Provide the (x, y) coordinate of the cell's center where the given text is located.  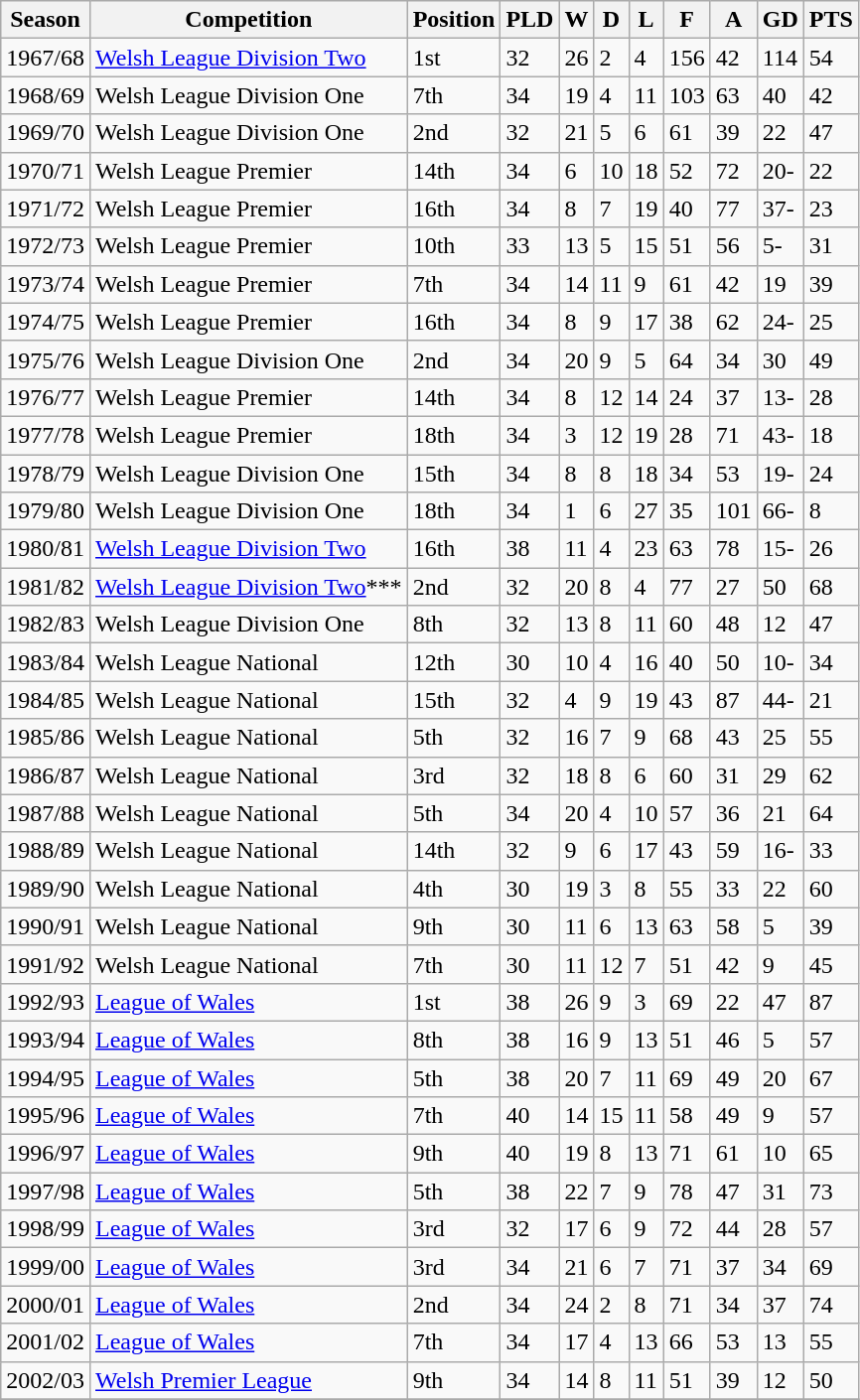
1984/85 (46, 700)
1973/74 (46, 284)
1967/68 (46, 58)
2002/03 (46, 1380)
1988/89 (46, 851)
16- (781, 851)
1994/95 (46, 1077)
1968/69 (46, 95)
1982/83 (46, 625)
1983/84 (46, 662)
45 (830, 964)
48 (733, 625)
1972/73 (46, 246)
1978/79 (46, 474)
1977/78 (46, 435)
10th (454, 246)
114 (781, 58)
52 (687, 171)
1979/80 (46, 511)
1974/75 (46, 322)
1998/99 (46, 1229)
1985/86 (46, 738)
54 (830, 58)
44 (733, 1229)
1980/81 (46, 549)
1986/87 (46, 775)
65 (830, 1154)
19- (781, 474)
1971/72 (46, 209)
Position (454, 20)
156 (687, 58)
35 (687, 511)
1991/92 (46, 964)
1999/00 (46, 1267)
5- (781, 246)
W (576, 20)
15- (781, 549)
74 (830, 1305)
44- (781, 700)
1975/76 (46, 359)
36 (733, 813)
1987/88 (46, 813)
D (612, 20)
1976/77 (46, 397)
20- (781, 171)
66- (781, 511)
1981/82 (46, 587)
1970/71 (46, 171)
56 (733, 246)
1996/97 (46, 1154)
GD (781, 20)
1989/90 (46, 889)
1992/93 (46, 1002)
59 (733, 851)
2000/01 (46, 1305)
1993/94 (46, 1040)
4th (454, 889)
29 (781, 775)
101 (733, 511)
A (733, 20)
1 (576, 511)
66 (687, 1342)
73 (830, 1191)
PTS (830, 20)
10- (781, 662)
PLD (530, 20)
24- (781, 322)
Welsh Premier League (248, 1380)
13- (781, 397)
1990/91 (46, 926)
F (687, 20)
Welsh League Division Two*** (248, 587)
Season (46, 20)
37- (781, 209)
Competition (248, 20)
L (645, 20)
1995/96 (46, 1116)
2001/02 (46, 1342)
12th (454, 662)
43- (781, 435)
46 (733, 1040)
103 (687, 95)
67 (830, 1077)
1969/70 (46, 133)
1997/98 (46, 1191)
